Detect which cell encompasses the target text, then output its (X, Y) center coordinate. 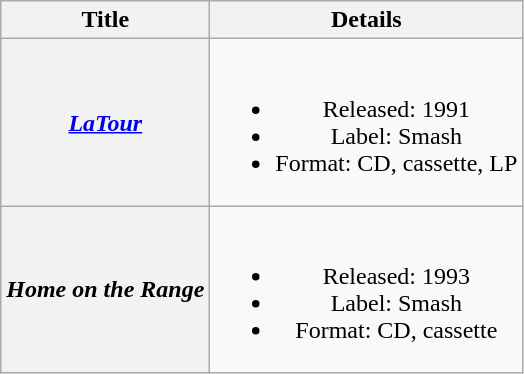
Released: 1991Label: SmashFormat: CD, cassette, LP (366, 122)
Home on the Range (106, 290)
Title (106, 20)
LaTour (106, 122)
Released: 1993Label: SmashFormat: CD, cassette (366, 290)
Details (366, 20)
